Search for the cell housing the specified text and yield its [x, y] center coordinate. 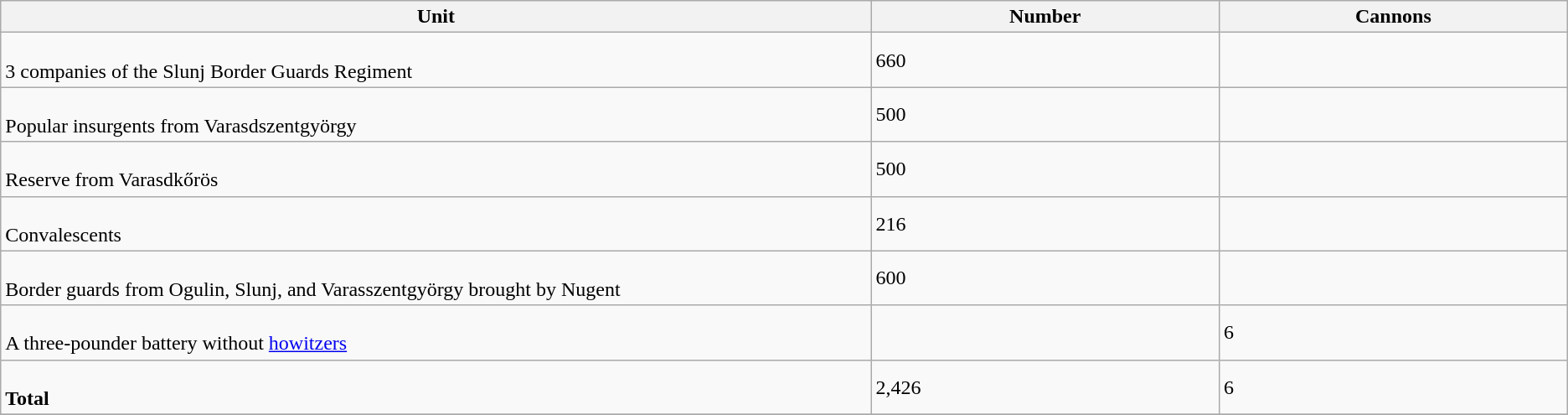
A three-pounder battery without howitzers [436, 332]
660 [1045, 60]
Reserve from Varasdkőrös [436, 169]
Unit [436, 17]
3 companies of the Slunj Border Guards Regiment [436, 60]
Popular insurgents from Varasdszentgyörgy [436, 114]
Convalescents [436, 223]
2,426 [1045, 387]
Number [1045, 17]
216 [1045, 223]
Total [436, 387]
Border guards from Ogulin, Slunj, and Varasszentgyörgy brought by Nugent [436, 278]
Cannons [1394, 17]
600 [1045, 278]
